From the cell containing the given text, extract its center point as (X, Y) coordinate. 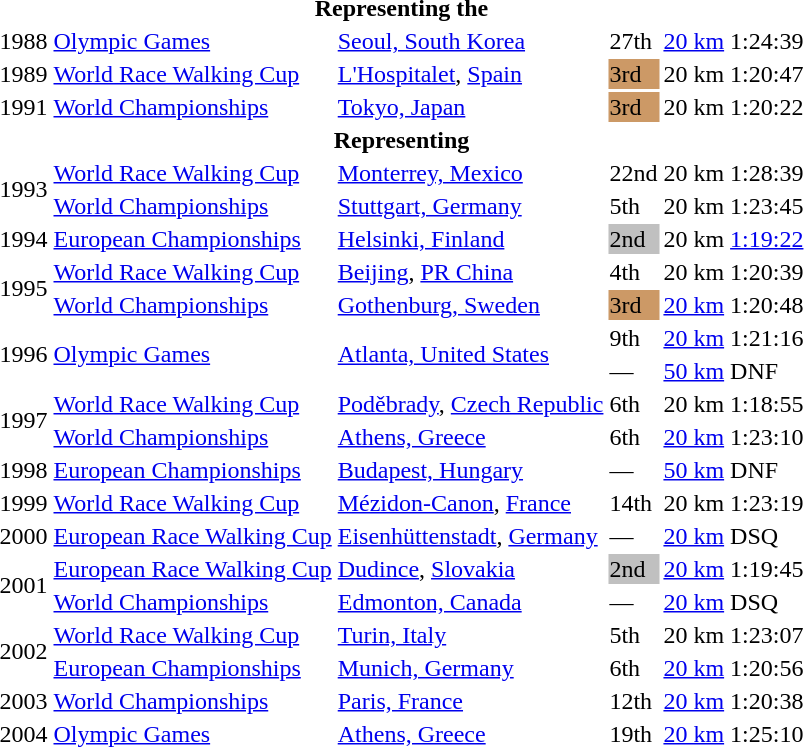
Stuttgart, Germany (470, 206)
Seoul, South Korea (470, 41)
Edmonton, Canada (470, 602)
Turin, Italy (470, 635)
Tokyo, Japan (470, 107)
27th (634, 41)
4th (634, 272)
Helsinki, Finland (470, 239)
Eisenhüttenstadt, Germany (470, 536)
Mézidon-Canon, France (470, 503)
14th (634, 503)
Munich, Germany (470, 668)
Poděbrady, Czech Republic (470, 404)
Gothenburg, Sweden (470, 305)
Athens, Greece (470, 437)
Atlanta, United States (470, 354)
9th (634, 338)
22nd (634, 173)
Monterrey, Mexico (470, 173)
12th (634, 701)
Dudince, Slovakia (470, 569)
Budapest, Hungary (470, 470)
L'Hospitalet, Spain (470, 74)
Beijing, PR China (470, 272)
Paris, France (470, 701)
